Extract the (x, y) coordinate from the center of the cell holding the provided text.  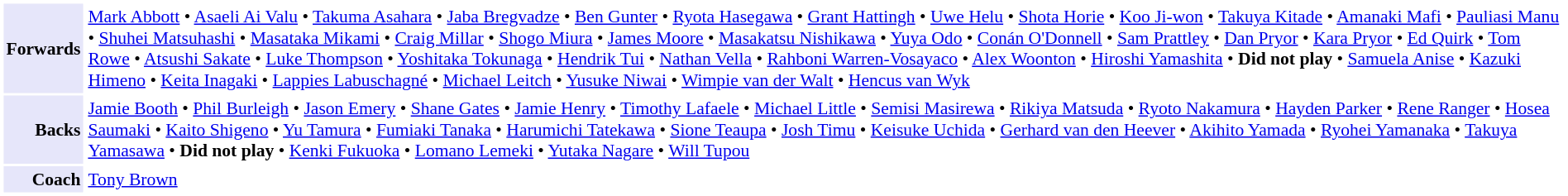
Forwards (43, 48)
Coach (43, 179)
Backs (43, 130)
Tony Brown (825, 179)
